Locate the cell with the specified text and output its (X, Y) center coordinate. 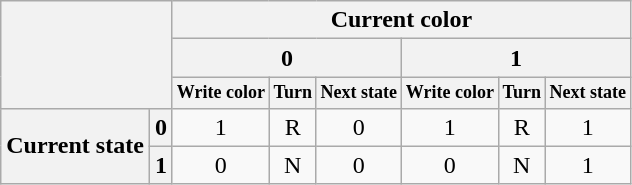
Current state (76, 146)
Current color (401, 20)
